Find where the given text appears and provide that cell's center as (x, y) coordinate. 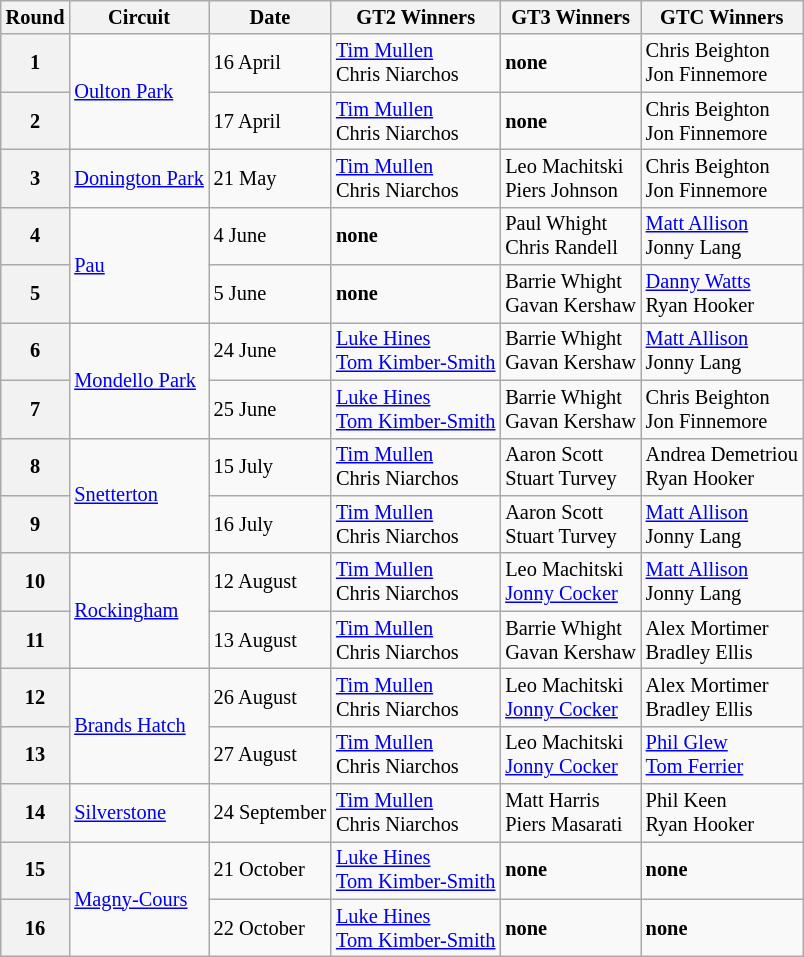
1 (36, 63)
Matt Harris Piers Masarati (570, 813)
4 (36, 236)
13 (36, 755)
21 October (270, 870)
Rockingham (138, 610)
Snetterton (138, 496)
15 July (270, 467)
24 September (270, 813)
3 (36, 178)
11 (36, 640)
9 (36, 524)
Date (270, 17)
8 (36, 467)
Paul Whight Chris Randell (570, 236)
Mondello Park (138, 380)
Brands Hatch (138, 726)
4 June (270, 236)
17 April (270, 121)
Pau (138, 264)
16 (36, 928)
26 August (270, 697)
2 (36, 121)
27 August (270, 755)
Phil Glew Tom Ferrier (722, 755)
22 October (270, 928)
10 (36, 582)
16 July (270, 524)
Leo Machitski Piers Johnson (570, 178)
5 June (270, 294)
12 (36, 697)
Phil Keen Ryan Hooker (722, 813)
Silverstone (138, 813)
GT2 Winners (416, 17)
Andrea Demetriou Ryan Hooker (722, 467)
12 August (270, 582)
Magny-Cours (138, 898)
13 August (270, 640)
7 (36, 409)
Danny Watts Ryan Hooker (722, 294)
Oulton Park (138, 92)
Circuit (138, 17)
5 (36, 294)
16 April (270, 63)
GT3 Winners (570, 17)
Round (36, 17)
21 May (270, 178)
15 (36, 870)
14 (36, 813)
25 June (270, 409)
Donington Park (138, 178)
GTC Winners (722, 17)
24 June (270, 351)
6 (36, 351)
